Determine the [x, y] coordinate at the center of the cell enclosing the given text.  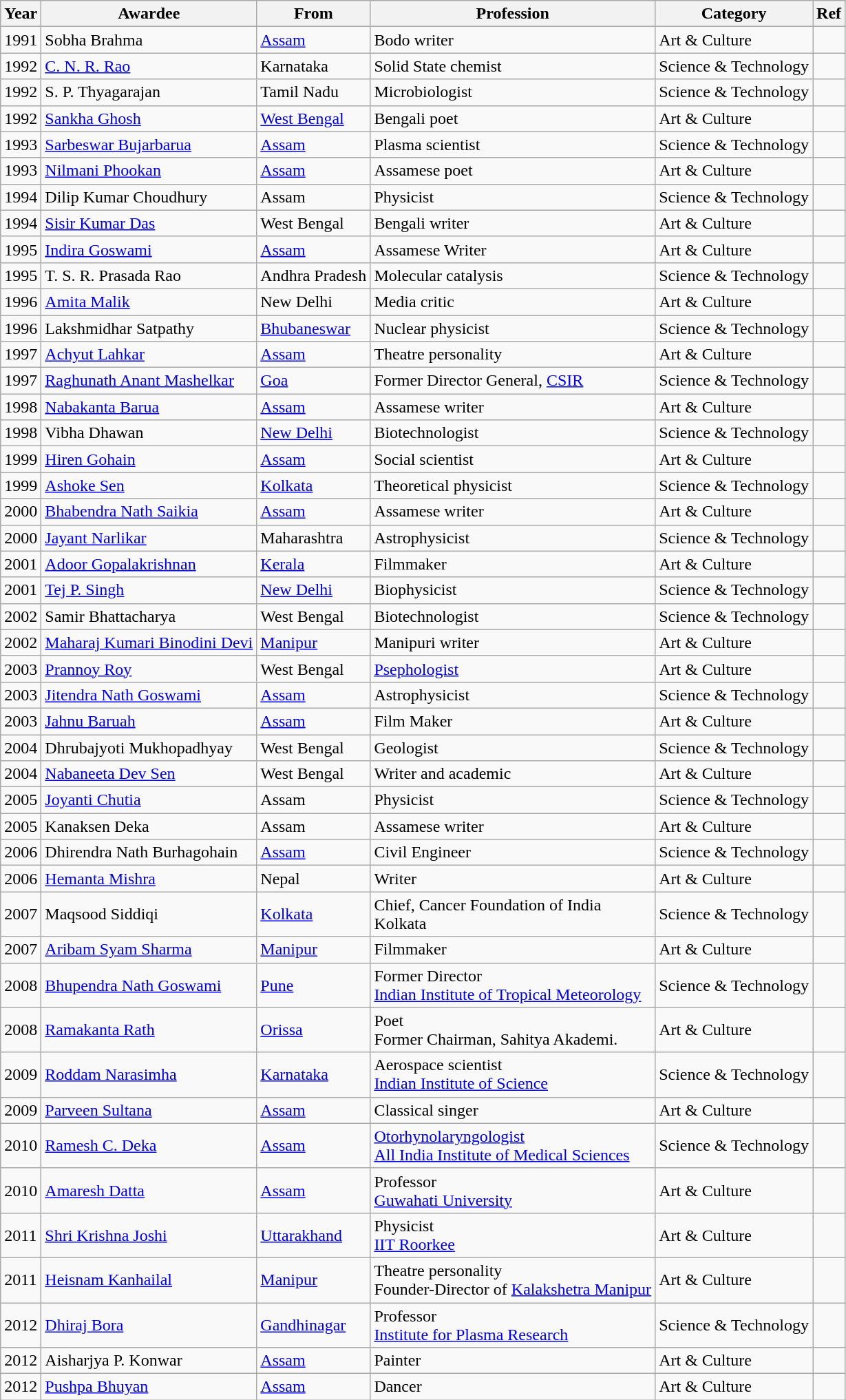
Uttarakhand [314, 1235]
Manipuri writer [513, 642]
Former DirectorIndian Institute of Tropical Meteorology [513, 985]
Tej P. Singh [149, 590]
Adoor Gopalakrishnan [149, 564]
Vibha Dhawan [149, 433]
PoetFormer Chairman, Sahitya Akademi. [513, 1030]
Assamese Writer [513, 249]
Maqsood Siddiqi [149, 915]
Hemanta Mishra [149, 879]
Indira Goswami [149, 249]
Profession [513, 14]
Pune [314, 985]
Dhrubajyoti Mukhopadhyay [149, 747]
Theatre personalityFounder-Director of Kalakshetra Manipur [513, 1279]
Jitendra Nath Goswami [149, 695]
Assamese poet [513, 171]
Dhirendra Nath Burhagohain [149, 853]
Aerospace scientist Indian Institute of Science [513, 1074]
Dilip Kumar Choudhury [149, 197]
Pushpa Bhuyan [149, 1387]
Solid State chemist [513, 66]
Andhra Pradesh [314, 275]
Awardee [149, 14]
Ramesh C. Deka [149, 1146]
Bhupendra Nath Goswami [149, 985]
Media critic [513, 302]
Theatre personality [513, 355]
Kerala [314, 564]
Psephologist [513, 669]
Heisnam Kanhailal [149, 1279]
Nepal [314, 879]
Painter [513, 1361]
Achyut Lahkar [149, 355]
Chief, Cancer Foundation of India Kolkata [513, 915]
Ashoke Sen [149, 485]
Bhubaneswar [314, 328]
ProfessorInstitute for Plasma Research [513, 1325]
Tamil Nadu [314, 92]
Maharashtra [314, 538]
Ref [829, 14]
Amaresh Datta [149, 1190]
Theoretical physicist [513, 485]
Biophysicist [513, 590]
Sisir Kumar Das [149, 223]
Sarbeswar Bujarbarua [149, 145]
Social scientist [513, 459]
S. P. Thyagarajan [149, 92]
Bodo writer [513, 40]
OtorhynolaryngologistAll India Institute of Medical Sciences [513, 1146]
Microbiologist [513, 92]
Kanaksen Deka [149, 826]
Classical singer [513, 1110]
From [314, 14]
Civil Engineer [513, 853]
Orissa [314, 1030]
Raghunath Anant Mashelkar [149, 381]
Joyanti Chutia [149, 800]
Nabaneeta Dev Sen [149, 774]
Writer [513, 879]
Molecular catalysis [513, 275]
Samir Bhattacharya [149, 616]
Hiren Gohain [149, 459]
Nilmani Phookan [149, 171]
C. N. R. Rao [149, 66]
ProfessorGuwahati University [513, 1190]
Nabakanta Barua [149, 407]
Goa [314, 381]
Dancer [513, 1387]
Category [734, 14]
Bhabendra Nath Saikia [149, 512]
Plasma scientist [513, 145]
Jahnu Baruah [149, 721]
Shri Krishna Joshi [149, 1235]
Roddam Narasimha [149, 1074]
Gandhinagar [314, 1325]
Bengali writer [513, 223]
Maharaj Kumari Binodini Devi [149, 642]
Lakshmidhar Satpathy [149, 328]
Sankha Ghosh [149, 118]
Parveen Sultana [149, 1110]
PhysicistIIT Roorkee [513, 1235]
Prannoy Roy [149, 669]
Aisharjya P. Konwar [149, 1361]
Dhiraj Bora [149, 1325]
Year [21, 14]
Former Director General, CSIR [513, 381]
Writer and academic [513, 774]
T. S. R. Prasada Rao [149, 275]
Ramakanta Rath [149, 1030]
Nuclear physicist [513, 328]
Sobha Brahma [149, 40]
Film Maker [513, 721]
Aribam Syam Sharma [149, 950]
Geologist [513, 747]
Jayant Narlikar [149, 538]
Amita Malik [149, 302]
Bengali poet [513, 118]
1991 [21, 40]
